Identify which cell holds the provided text, then report its (x, y) central coordinate. 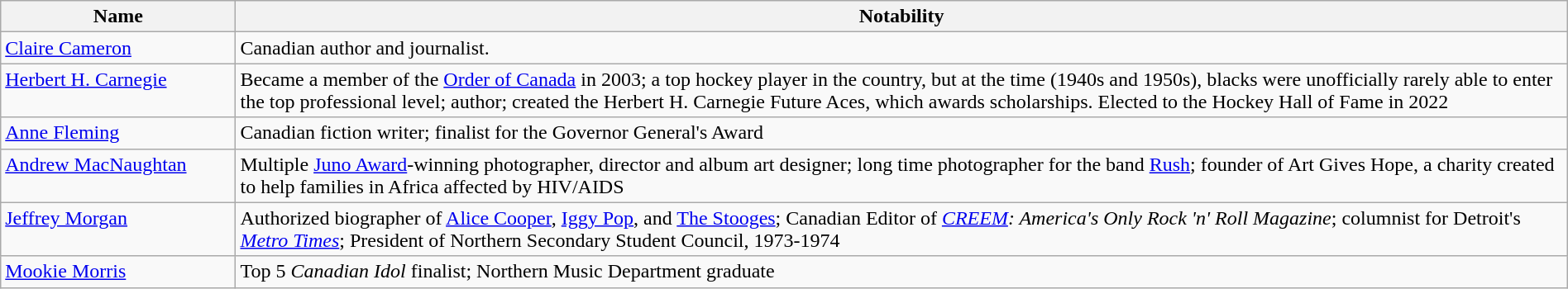
Notability (901, 17)
Anne Fleming (118, 133)
Canadian fiction writer; finalist for the Governor General's Award (901, 133)
Claire Cameron (118, 48)
Herbert H. Carnegie (118, 91)
Canadian author and journalist. (901, 48)
Andrew MacNaughtan (118, 175)
Top 5 Canadian Idol finalist; Northern Music Department graduate (901, 272)
Jeffrey Morgan (118, 230)
Name (118, 17)
Mookie Morris (118, 272)
